For the text-containing cell, return its midpoint in [X, Y] coordinate format. 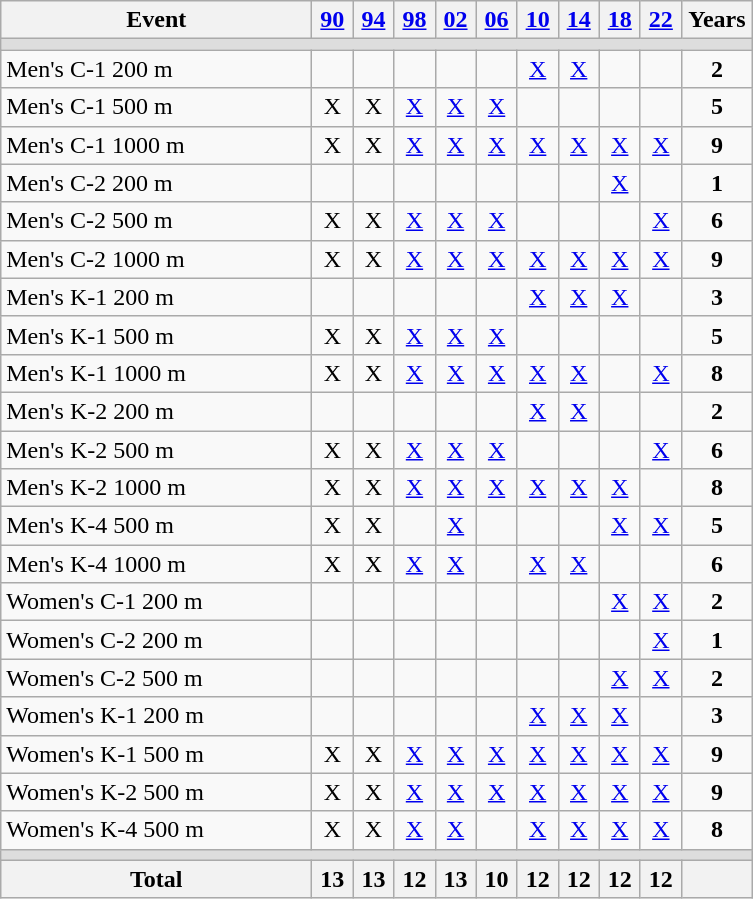
Women's C-1 200 m [156, 602]
14 [578, 20]
Women's K-1 200 m [156, 716]
Men's C-2 500 m [156, 221]
94 [374, 20]
98 [414, 20]
Men's K-1 1000 m [156, 373]
Men's K-1 200 m [156, 297]
90 [332, 20]
Men's K-1 500 m [156, 335]
Men's K-2 500 m [156, 449]
22 [660, 20]
18 [620, 20]
Women's K-4 500 m [156, 830]
Men's K-2 200 m [156, 411]
Men's C-1 200 m [156, 69]
06 [496, 20]
Men's K-2 1000 m [156, 488]
Years [716, 20]
Men's C-1 500 m [156, 107]
Women's C-2 200 m [156, 640]
Men's C-1 1000 m [156, 145]
02 [456, 20]
Men's K-4 500 m [156, 526]
Women's C-2 500 m [156, 678]
Men's K-4 1000 m [156, 564]
Men's C-2 1000 m [156, 259]
Women's K-2 500 m [156, 792]
Men's C-2 200 m [156, 183]
Total [156, 879]
Women's K-1 500 m [156, 754]
Event [156, 20]
